Locate the cell with the specified text and output its [x, y] center coordinate. 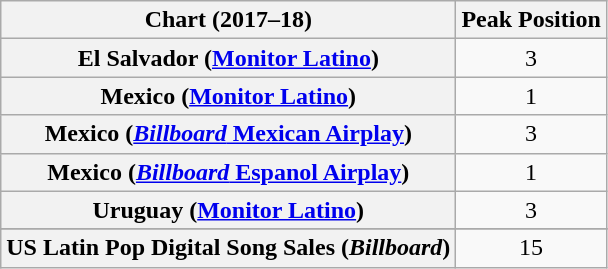
Mexico (Monitor Latino) [228, 96]
El Salvador (Monitor Latino) [228, 58]
Uruguay (Monitor Latino) [228, 210]
US Latin Pop Digital Song Sales (Billboard) [228, 248]
Chart (2017–18) [228, 20]
Mexico (Billboard Espanol Airplay) [228, 172]
Peak Position [531, 20]
Mexico (Billboard Mexican Airplay) [228, 134]
15 [531, 248]
